Locate the cell with the specified text and output its (X, Y) center coordinate. 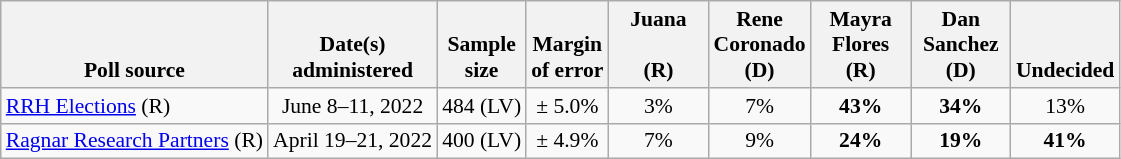
9% (760, 141)
Samplesize (482, 44)
± 4.9% (567, 141)
Marginof error (567, 44)
Date(s)administered (352, 44)
ReneCoronado(D) (760, 44)
24% (861, 141)
400 (LV) (482, 141)
June 8–11, 2022 (352, 106)
Ragnar Research Partners (R) (134, 141)
RRH Elections (R) (134, 106)
13% (1065, 106)
Undecided (1065, 44)
19% (961, 141)
Juana(R) (658, 44)
DanSanchez(D) (961, 44)
3% (658, 106)
34% (961, 106)
484 (LV) (482, 106)
± 5.0% (567, 106)
April 19–21, 2022 (352, 141)
41% (1065, 141)
MayraFlores(R) (861, 44)
43% (861, 106)
Poll source (134, 44)
